Provide the (X, Y) coordinate of the cell's center where the given text is located.  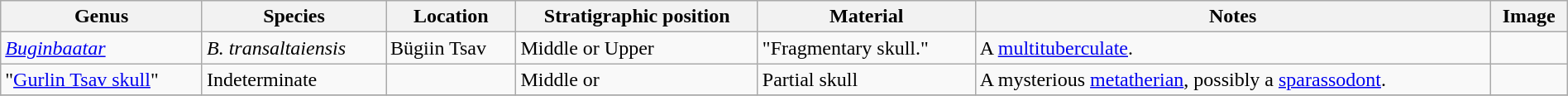
Indeterminate (294, 79)
Middle or Upper (637, 48)
Bügiin Tsav (452, 48)
Notes (1232, 17)
Partial skull (867, 79)
B. transaltaiensis (294, 48)
Material (867, 17)
Stratigraphic position (637, 17)
Buginbaatar (102, 48)
Genus (102, 17)
"Fragmentary skull." (867, 48)
A multituberculate. (1232, 48)
Image (1528, 17)
"Gurlin Tsav skull" (102, 79)
Location (452, 17)
Middle or (637, 79)
Species (294, 17)
A mysterious metatherian, possibly a sparassodont. (1232, 79)
